Output the (X, Y) coordinate of the center of the cell containing the given text.  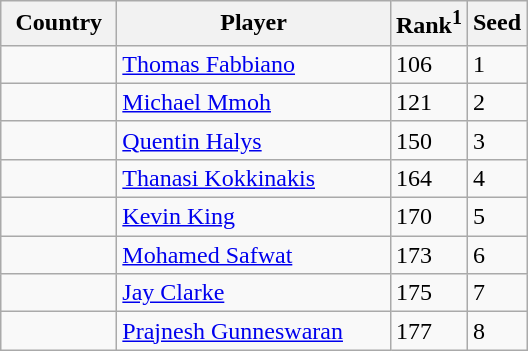
164 (428, 178)
170 (428, 217)
177 (428, 331)
6 (496, 255)
Michael Mmoh (254, 102)
Kevin King (254, 217)
5 (496, 217)
4 (496, 178)
8 (496, 331)
Quentin Halys (254, 140)
175 (428, 293)
106 (428, 64)
Seed (496, 24)
Country (59, 24)
1 (496, 64)
2 (496, 102)
Rank1 (428, 24)
150 (428, 140)
Jay Clarke (254, 293)
3 (496, 140)
Thomas Fabbiano (254, 64)
Player (254, 24)
173 (428, 255)
7 (496, 293)
Prajnesh Gunneswaran (254, 331)
Mohamed Safwat (254, 255)
Thanasi Kokkinakis (254, 178)
121 (428, 102)
